Search for the cell housing the specified text and yield its [X, Y] center coordinate. 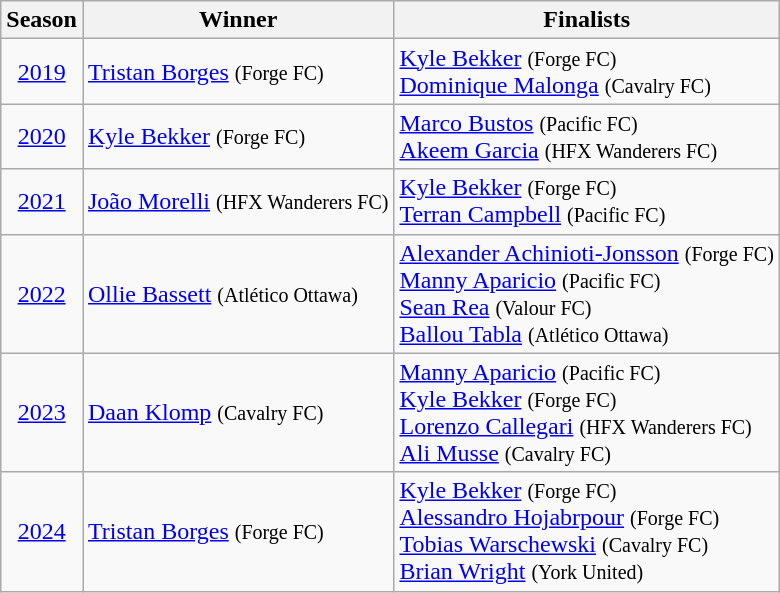
Kyle Bekker (Forge FC) Terran Campbell (Pacific FC) [586, 202]
Kyle Bekker (Forge FC) Dominique Malonga (Cavalry FC) [586, 72]
2021 [42, 202]
Season [42, 20]
2024 [42, 532]
Daan Klomp (Cavalry FC) [238, 412]
Winner [238, 20]
Finalists [586, 20]
2023 [42, 412]
Alexander Achinioti-Jonsson (Forge FC) Manny Aparicio (Pacific FC) Sean Rea (Valour FC) Ballou Tabla (Atlético Ottawa) [586, 294]
2020 [42, 136]
Kyle Bekker (Forge FC) [238, 136]
Marco Bustos (Pacific FC) Akeem Garcia (HFX Wanderers FC) [586, 136]
2019 [42, 72]
João Morelli (HFX Wanderers FC) [238, 202]
Kyle Bekker (Forge FC) Alessandro Hojabrpour (Forge FC) Tobias Warschewski (Cavalry FC) Brian Wright (York United) [586, 532]
2022 [42, 294]
Manny Aparicio (Pacific FC) Kyle Bekker (Forge FC) Lorenzo Callegari (HFX Wanderers FC) Ali Musse (Cavalry FC) [586, 412]
Ollie Bassett (Atlético Ottawa) [238, 294]
